Search for the cell housing the specified text and yield its [X, Y] center coordinate. 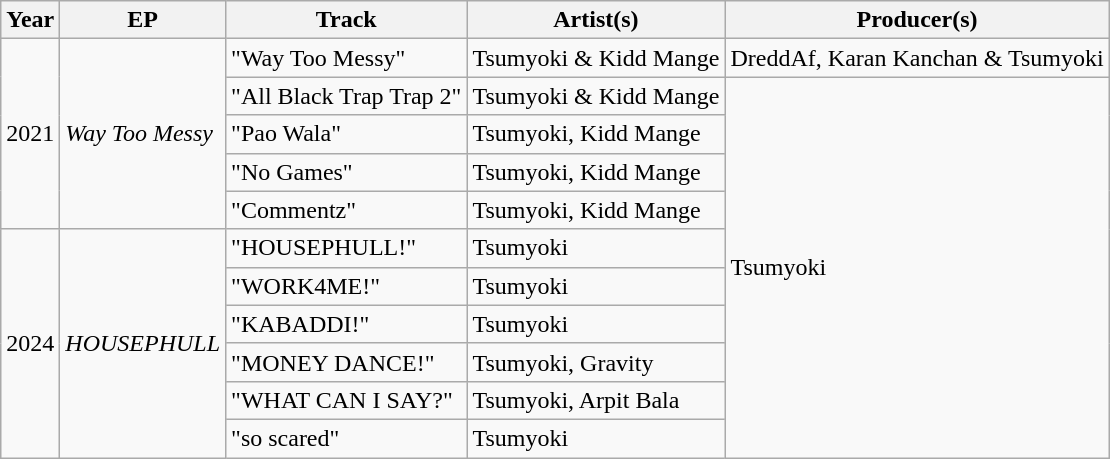
EP [143, 20]
"KABADDI!" [346, 324]
"All Black Trap Trap 2" [346, 96]
"Commentz" [346, 210]
Tsumyoki, Arpit Bala [596, 400]
"WORK4ME!" [346, 286]
HOUSEPHULL [143, 343]
Way Too Messy [143, 134]
Producer(s) [917, 20]
"so scared" [346, 438]
Artist(s) [596, 20]
"Pao Wala" [346, 134]
"No Games" [346, 172]
"WHAT CAN I SAY?" [346, 400]
Year [30, 20]
Tsumyoki, Gravity [596, 362]
Track [346, 20]
"MONEY DANCE!" [346, 362]
"HOUSEPHULL!" [346, 248]
2021 [30, 134]
2024 [30, 343]
"Way Too Messy" [346, 58]
DreddAf, Karan Kanchan & Tsumyoki [917, 58]
